Scan for the cell matching the given text and deliver its (X, Y) coordinate at center. 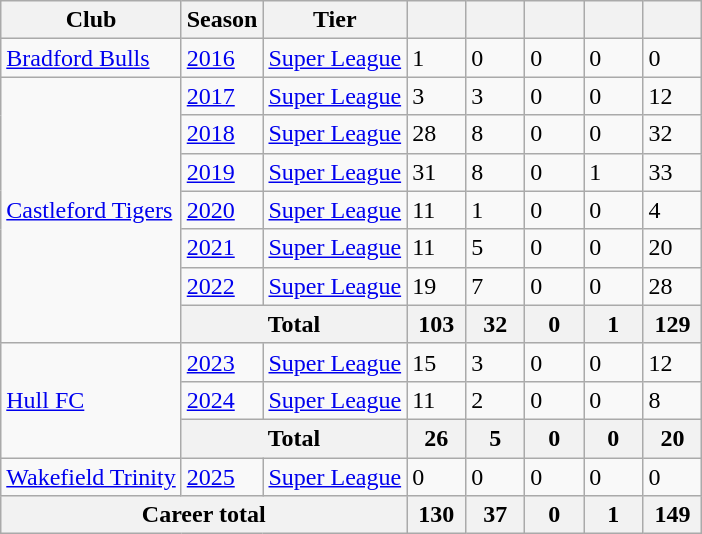
37 (496, 515)
2016 (222, 58)
2021 (222, 248)
26 (436, 438)
2 (496, 400)
2017 (222, 96)
2020 (222, 210)
7 (496, 286)
15 (436, 362)
Hull FC (91, 400)
4 (672, 210)
19 (436, 286)
2024 (222, 400)
2023 (222, 362)
Tier (335, 20)
129 (672, 324)
2018 (222, 134)
149 (672, 515)
Season (222, 20)
Career total (204, 515)
Wakefield Trinity (91, 477)
103 (436, 324)
130 (436, 515)
Bradford Bulls (91, 58)
33 (672, 172)
2019 (222, 172)
31 (436, 172)
Club (91, 20)
2025 (222, 477)
Castleford Tigers (91, 210)
2022 (222, 286)
